Output the (x, y) coordinate of the center of the cell containing the given text.  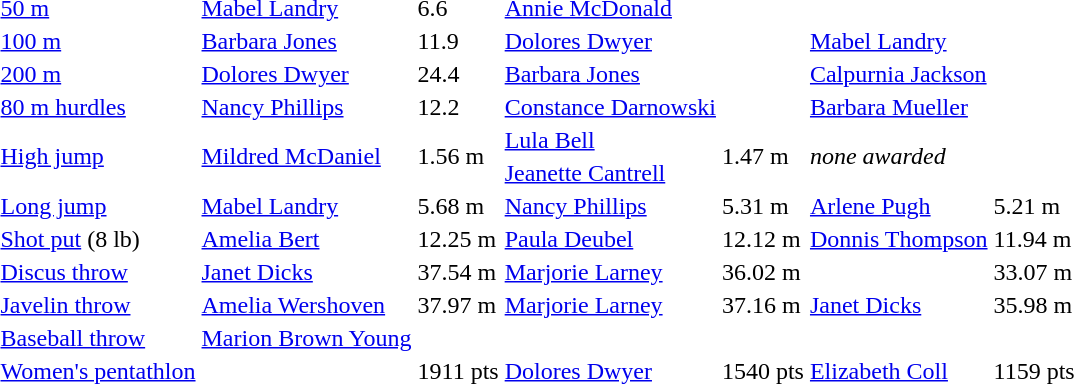
Paula Deubel (610, 239)
11.9 (458, 41)
Mildred McDaniel (306, 156)
5.68 m (458, 206)
37.97 m (458, 305)
Constance Darnowski (610, 107)
Calpurnia Jackson (898, 74)
12.25 m (458, 239)
Lula Bell (610, 140)
Donnis Thompson (898, 239)
Arlene Pugh (898, 206)
Amelia Bert (306, 239)
Amelia Wershoven (306, 305)
12.2 (458, 107)
12.12 m (762, 239)
36.02 m (762, 272)
24.4 (458, 74)
Jeanette Cantrell (610, 173)
1.47 m (762, 156)
37.16 m (762, 305)
1.56 m (458, 156)
5.31 m (762, 206)
Marion Brown Young (306, 338)
Barbara Mueller (898, 107)
37.54 m (458, 272)
